Extract the [x, y] coordinate from the center of the cell holding the provided text.  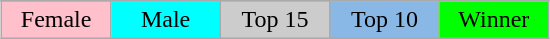
Top 10 [384, 20]
Female [56, 20]
Male [166, 20]
Top 15 [274, 20]
Winner [494, 20]
